Locate the cell with the specified text and output its (X, Y) center coordinate. 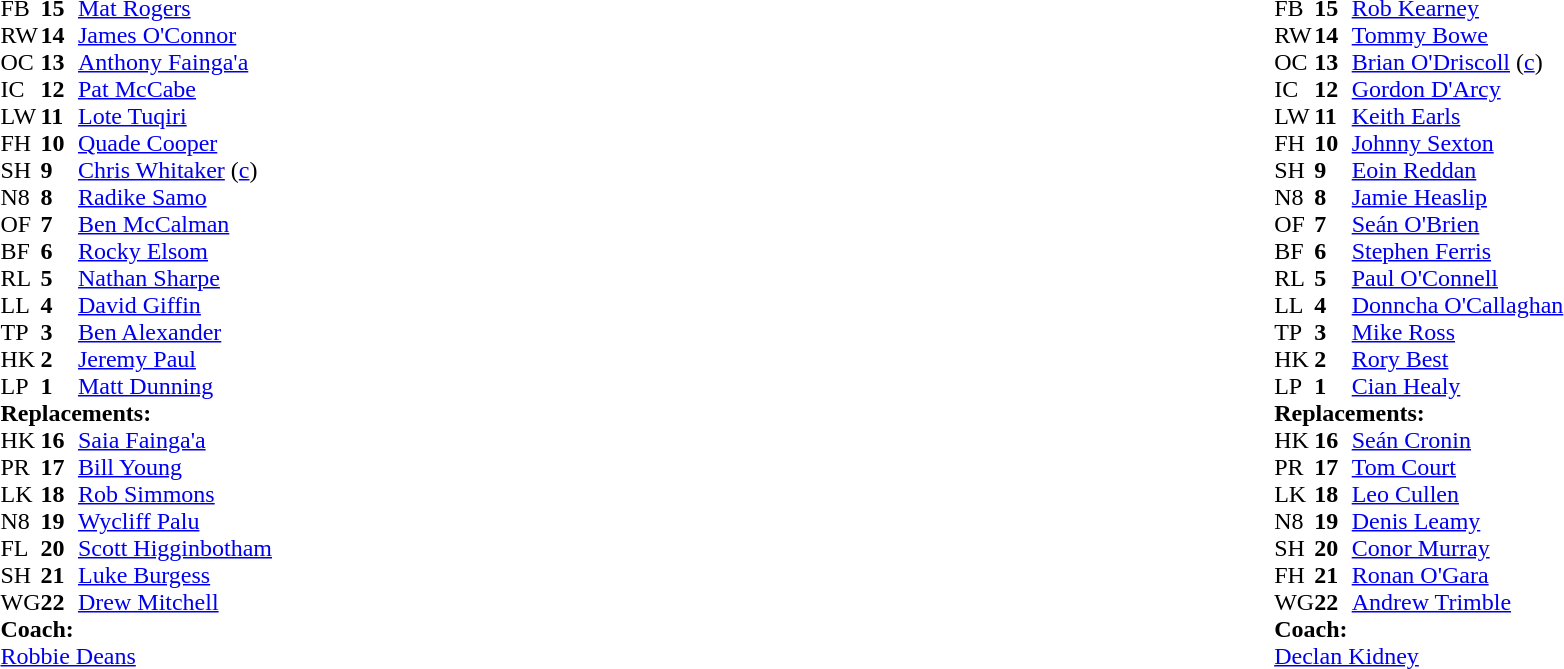
Tom Court (1458, 468)
Rocky Elsom (175, 252)
Scott Higginbotham (175, 548)
Declan Kidney (1418, 656)
Lote Tuqiri (175, 116)
Tommy Bowe (1458, 36)
Robbie Deans (136, 656)
FL (20, 548)
Mike Ross (1458, 332)
Pat McCabe (175, 90)
Ben Alexander (175, 332)
David Giffin (175, 306)
Stephen Ferris (1458, 252)
Eoin Reddan (1458, 170)
Rory Best (1458, 360)
Paul O'Connell (1458, 278)
Gordon D'Arcy (1458, 90)
Radike Samo (175, 198)
Leo Cullen (1458, 494)
Cian Healy (1458, 386)
Conor Murray (1458, 548)
Seán O'Brien (1458, 224)
Denis Leamy (1458, 522)
Seán Cronin (1458, 440)
Nathan Sharpe (175, 278)
Keith Earls (1458, 116)
Luke Burgess (175, 576)
Saia Fainga'a (175, 440)
Matt Dunning (175, 386)
Donncha O'Callaghan (1458, 306)
Jeremy Paul (175, 360)
Johnny Sexton (1458, 144)
Chris Whitaker (c) (175, 170)
Jamie Heaslip (1458, 198)
Bill Young (175, 468)
Brian O'Driscoll (c) (1458, 62)
Wycliff Palu (175, 522)
Rob Simmons (175, 494)
James O'Connor (175, 36)
Ben McCalman (175, 224)
Ronan O'Gara (1458, 576)
Drew Mitchell (175, 602)
Andrew Trimble (1458, 602)
Quade Cooper (175, 144)
Anthony Fainga'a (175, 62)
